Scan for the cell matching the given text and deliver its [X, Y] coordinate at center. 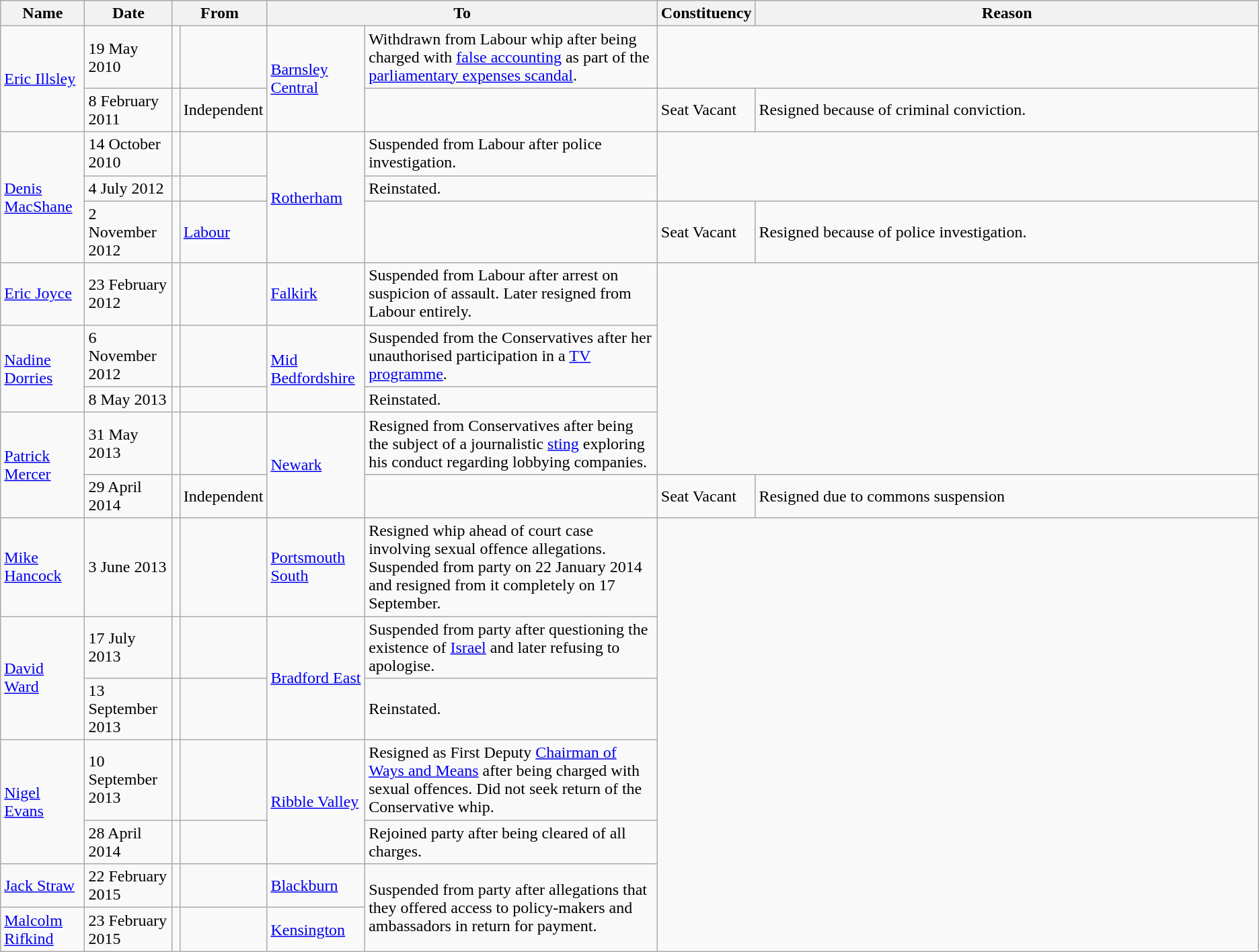
22 February 2015 [128, 886]
14 October 2010 [128, 153]
Resigned from Conservatives after being the subject of a journalistic sting exploring his conduct regarding lobbying companies. [511, 443]
Constituency [706, 13]
Withdrawn from Labour whip after being charged with false accounting as part of the parliamentary expenses scandal. [511, 57]
Suspended from party after questioning the existence of Israel and later refusing to apologise. [511, 647]
Falkirk [316, 294]
Nadine Dorries [43, 368]
8 February 2011 [128, 110]
6 November 2012 [128, 356]
Mid Bedfordshire [316, 368]
8 May 2013 [128, 399]
From [219, 13]
Reason [1007, 13]
23 February 2015 [128, 929]
10 September 2013 [128, 780]
2 November 2012 [128, 232]
Ribble Valley [316, 802]
29 April 2014 [128, 496]
Rejoined party after being cleared of all charges. [511, 842]
Denis MacShane [43, 198]
Rotherham [316, 198]
Mike Hancock [43, 567]
Suspended from the Conservatives after her unauthorised participation in a TV programme. [511, 356]
To [462, 13]
Suspended from party after allegations that they offered access to policy-makers and ambassadors in return for payment. [511, 908]
Jack Straw [43, 886]
Resigned due to commons suspension [1007, 496]
Patrick Mercer [43, 465]
Name [43, 13]
Bradford East [316, 678]
Eric Joyce [43, 294]
3 June 2013 [128, 567]
Resigned because of criminal conviction. [1007, 110]
31 May 2013 [128, 443]
David Ward [43, 678]
Date [128, 13]
Kensington [316, 929]
Resigned as First Deputy Chairman of Ways and Means after being charged with sexual offences. Did not seek return of the Conservative whip. [511, 780]
13 September 2013 [128, 709]
Eric Illsley [43, 79]
Blackburn [316, 886]
19 May 2010 [128, 57]
Malcolm Rifkind [43, 929]
Newark [316, 465]
23 February 2012 [128, 294]
Barnsley Central [316, 79]
Suspended from Labour after police investigation. [511, 153]
Portsmouth South [316, 567]
28 April 2014 [128, 842]
4 July 2012 [128, 188]
17 July 2013 [128, 647]
Nigel Evans [43, 802]
Labour [223, 232]
Suspended from Labour after arrest on suspicion of assault. Later resigned from Labour entirely. [511, 294]
Resigned because of police investigation. [1007, 232]
